Return the [x, y] coordinate for the center point of the cell that contains the specified text.  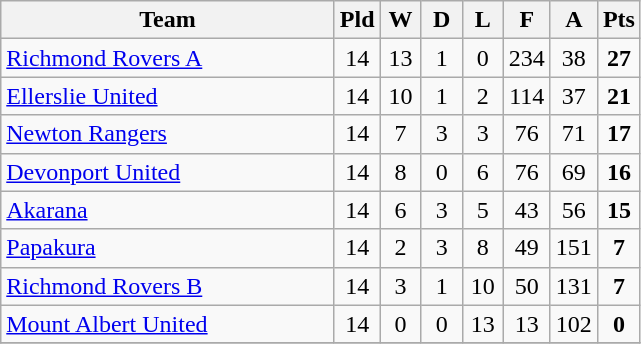
131 [574, 286]
Pld [357, 20]
Team [168, 20]
A [574, 20]
17 [618, 134]
Richmond Rovers A [168, 58]
234 [526, 58]
Pts [618, 20]
Mount Albert United [168, 324]
16 [618, 172]
27 [618, 58]
15 [618, 210]
69 [574, 172]
56 [574, 210]
L [482, 20]
Richmond Rovers B [168, 286]
21 [618, 96]
F [526, 20]
D [442, 20]
W [400, 20]
50 [526, 286]
114 [526, 96]
Ellerslie United [168, 96]
151 [574, 248]
Papakura [168, 248]
Devonport United [168, 172]
43 [526, 210]
37 [574, 96]
102 [574, 324]
38 [574, 58]
49 [526, 248]
Newton Rangers [168, 134]
71 [574, 134]
Akarana [168, 210]
5 [482, 210]
